Determine the (X, Y) coordinate at the center of the cell enclosing the given text.  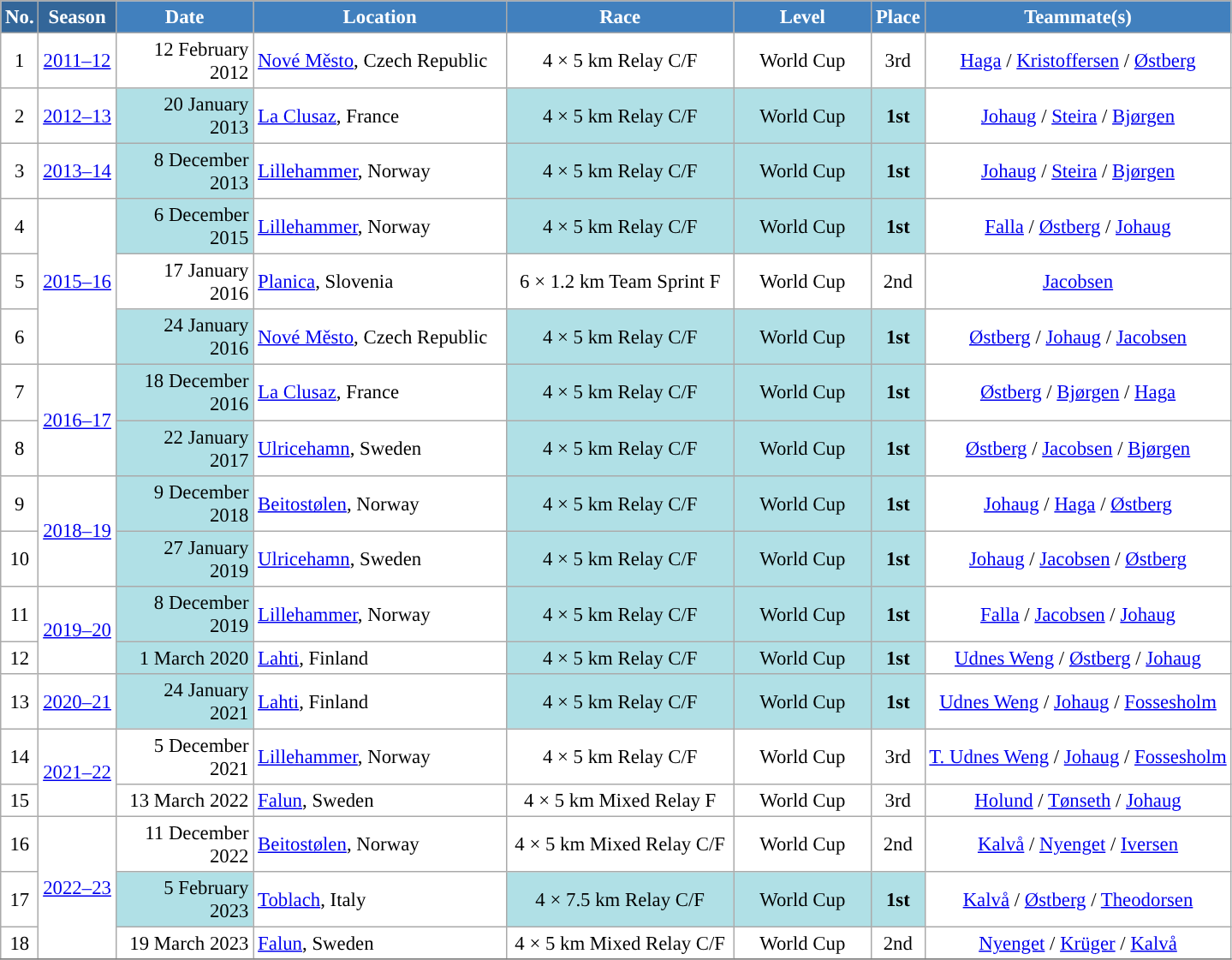
T. Udnes Weng / Johaug / Fossesholm (1078, 757)
5 (20, 283)
6 × 1.2 km Team Sprint F (620, 283)
Teammate(s) (1078, 17)
2013–14 (77, 171)
Location (380, 17)
22 January 2017 (185, 449)
4 × 7.5 km Relay C/F (620, 899)
20 January 2013 (185, 116)
4 × 5 km Mixed Relay F (620, 801)
Nyenget / Krüger / Kalvå (1078, 944)
Level (803, 17)
Race (620, 17)
Planica, Slovenia (380, 283)
2016–17 (77, 420)
3 (20, 171)
27 January 2019 (185, 558)
17 (20, 899)
Udnes Weng / Johaug / Fossesholm (1078, 702)
Østberg / Jacobsen / Bjørgen (1078, 449)
24 January 2021 (185, 702)
18 (20, 944)
1 March 2020 (185, 658)
5 December 2021 (185, 757)
Holund / Tønseth / Johaug (1078, 801)
Østberg / Bjørgen / Haga (1078, 392)
2015–16 (77, 282)
4 (20, 226)
Haga / Kristoffersen / Østberg (1078, 62)
2021–22 (77, 772)
2012–13 (77, 116)
8 (20, 449)
10 (20, 558)
Udnes Weng / Østberg / Johaug (1078, 658)
Johaug / Haga / Østberg (1078, 504)
2011–12 (77, 62)
6 December 2015 (185, 226)
2022–23 (77, 887)
15 (20, 801)
Kalvå / Nyenget / Iversen (1078, 844)
18 December 2016 (185, 392)
5 February 2023 (185, 899)
Kalvå / Østberg / Theodorsen (1078, 899)
11 December 2022 (185, 844)
Toblach, Italy (380, 899)
9 December 2018 (185, 504)
6 (20, 337)
Season (77, 17)
2020–21 (77, 702)
Johaug / Jacobsen / Østberg (1078, 558)
12 February 2012 (185, 62)
12 (20, 658)
2 (20, 116)
2019–20 (77, 629)
1 (20, 62)
Falla / Østberg / Johaug (1078, 226)
9 (20, 504)
7 (20, 392)
13 (20, 702)
Østberg / Johaug / Jacobsen (1078, 337)
2018–19 (77, 531)
Date (185, 17)
Place (898, 17)
8 December 2013 (185, 171)
19 March 2023 (185, 944)
Jacobsen (1078, 283)
11 (20, 613)
No. (20, 17)
17 January 2016 (185, 283)
13 March 2022 (185, 801)
Falla / Jacobsen / Johaug (1078, 613)
14 (20, 757)
8 December 2019 (185, 613)
16 (20, 844)
24 January 2016 (185, 337)
